Output the (x, y) coordinate of the center of the cell containing the given text.  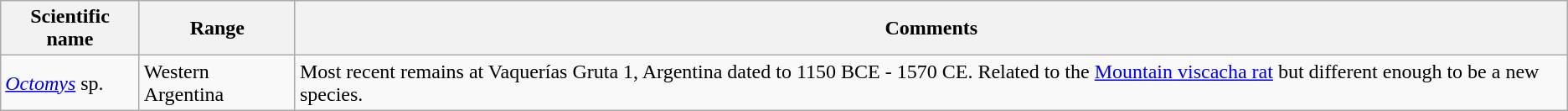
Scientific name (70, 29)
Range (217, 29)
Western Argentina (217, 82)
Comments (931, 29)
Octomys sp. (70, 82)
